Identify which cell holds the provided text, then report its [X, Y] central coordinate. 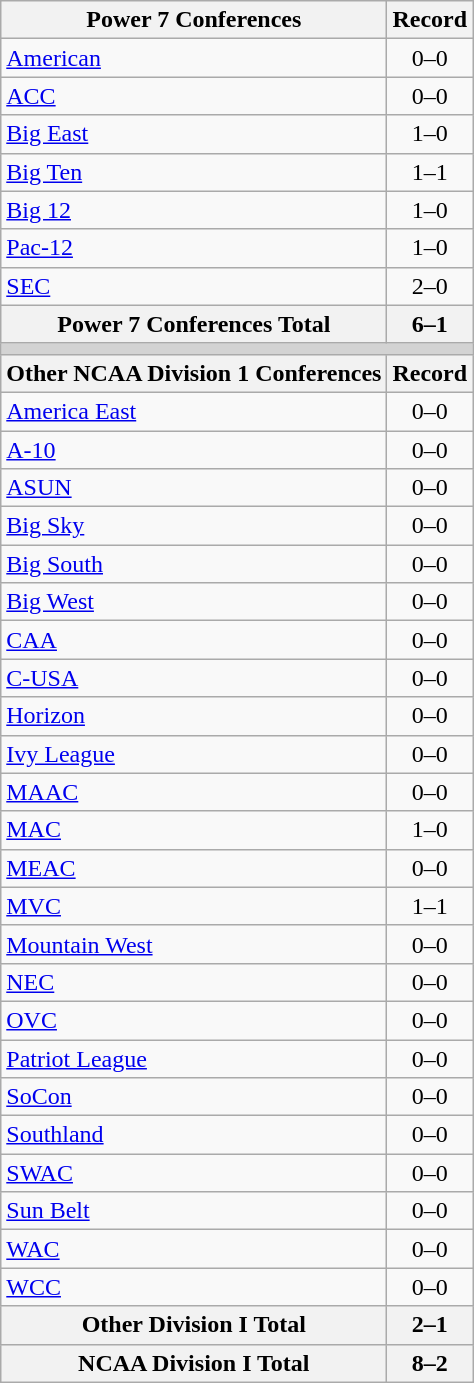
Big South [194, 564]
Other Division I Total [194, 1325]
Southland [194, 1135]
MAAC [194, 792]
8–2 [430, 1363]
MEAC [194, 868]
OVC [194, 1020]
MVC [194, 906]
SWAC [194, 1173]
Big Ten [194, 172]
Big Sky [194, 526]
American [194, 58]
Power 7 Conferences [194, 20]
WAC [194, 1249]
ASUN [194, 488]
Other NCAA Division 1 Conferences [194, 373]
2–1 [430, 1325]
Ivy League [194, 754]
A-10 [194, 449]
MAC [194, 830]
CAA [194, 640]
Big West [194, 602]
C-USA [194, 678]
Big East [194, 134]
Big 12 [194, 210]
6–1 [430, 324]
Power 7 Conferences Total [194, 324]
Patriot League [194, 1059]
SoCon [194, 1097]
Sun Belt [194, 1211]
Horizon [194, 716]
Pac-12 [194, 248]
NCAA Division I Total [194, 1363]
ACC [194, 96]
Mountain West [194, 944]
America East [194, 411]
2–0 [430, 286]
WCC [194, 1287]
NEC [194, 982]
SEC [194, 286]
